Return the [X, Y] coordinate for the center point of the cell that contains the specified text.  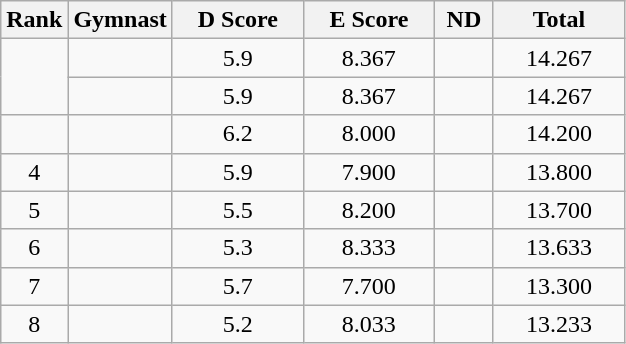
13.300 [558, 286]
8 [34, 324]
13.633 [558, 248]
13.800 [558, 172]
8.200 [368, 210]
6 [34, 248]
Rank [34, 20]
5 [34, 210]
6.2 [238, 134]
8.000 [368, 134]
Gymnast [120, 20]
5.2 [238, 324]
D Score [238, 20]
13.700 [558, 210]
7.900 [368, 172]
5.7 [238, 286]
7.700 [368, 286]
13.233 [558, 324]
5.3 [238, 248]
4 [34, 172]
7 [34, 286]
Total [558, 20]
E Score [368, 20]
8.033 [368, 324]
14.200 [558, 134]
ND [464, 20]
5.5 [238, 210]
8.333 [368, 248]
